Identify which cell holds the provided text, then report its [X, Y] central coordinate. 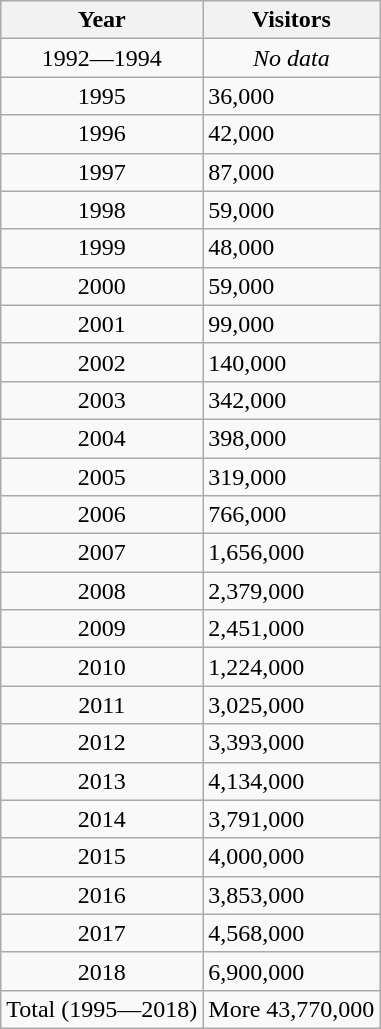
2003 [102, 400]
2001 [102, 324]
1997 [102, 172]
6,900,000 [292, 971]
2018 [102, 971]
2017 [102, 933]
3,791,000 [292, 819]
2006 [102, 515]
1996 [102, 134]
Total (1995—2018) [102, 1009]
2005 [102, 477]
48,000 [292, 248]
2000 [102, 286]
4,568,000 [292, 933]
2,451,000 [292, 629]
140,000 [292, 362]
87,000 [292, 172]
398,000 [292, 438]
1998 [102, 210]
4,134,000 [292, 781]
99,000 [292, 324]
2009 [102, 629]
Year [102, 20]
42,000 [292, 134]
2007 [102, 553]
2008 [102, 591]
1992—1994 [102, 58]
36,000 [292, 96]
No data [292, 58]
More 43,770,000 [292, 1009]
2014 [102, 819]
3,393,000 [292, 743]
342,000 [292, 400]
2013 [102, 781]
4,000,000 [292, 857]
1,224,000 [292, 667]
2,379,000 [292, 591]
2010 [102, 667]
319,000 [292, 477]
1,656,000 [292, 553]
2004 [102, 438]
766,000 [292, 515]
3,025,000 [292, 705]
3,853,000 [292, 895]
1999 [102, 248]
Visitors [292, 20]
1995 [102, 96]
2012 [102, 743]
2015 [102, 857]
2016 [102, 895]
2011 [102, 705]
2002 [102, 362]
